Scan for the cell matching the given text and deliver its (x, y) coordinate at center. 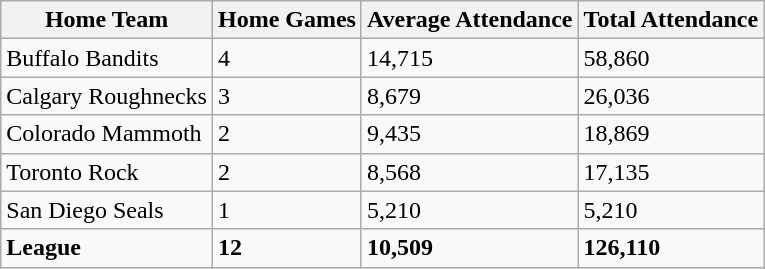
San Diego Seals (107, 210)
58,860 (671, 58)
9,435 (470, 134)
League (107, 248)
126,110 (671, 248)
Total Attendance (671, 20)
Colorado Mammoth (107, 134)
Average Attendance (470, 20)
17,135 (671, 172)
12 (286, 248)
14,715 (470, 58)
Calgary Roughnecks (107, 96)
Home Games (286, 20)
Toronto Rock (107, 172)
3 (286, 96)
4 (286, 58)
10,509 (470, 248)
Buffalo Bandits (107, 58)
26,036 (671, 96)
8,679 (470, 96)
1 (286, 210)
Home Team (107, 20)
18,869 (671, 134)
8,568 (470, 172)
